Find where the given text appears and provide that cell's center as [X, Y] coordinate. 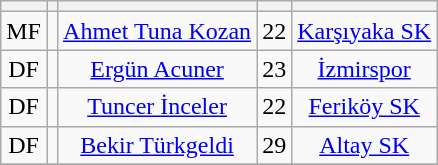
İzmirspor [364, 69]
Ahmet Tuna Kozan [158, 31]
Feriköy SK [364, 107]
Tuncer İnceler [158, 107]
Altay SK [364, 145]
Karşıyaka SK [364, 31]
29 [274, 145]
MF [24, 31]
23 [274, 69]
Ergün Acuner [158, 69]
Bekir Türkgeldi [158, 145]
